For the text-containing cell, return its midpoint in (X, Y) coordinate format. 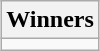
Winners (50, 20)
